Provide the (X, Y) coordinate of the cell's center where the given text is located.  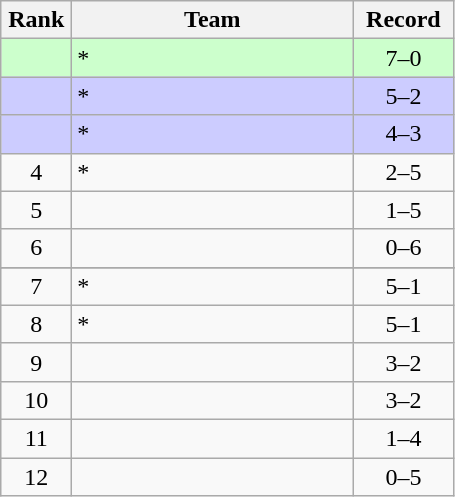
1–4 (404, 438)
8 (36, 324)
5–2 (404, 96)
10 (36, 400)
7 (36, 286)
0–5 (404, 477)
1–5 (404, 210)
9 (36, 362)
4 (36, 172)
2–5 (404, 172)
6 (36, 248)
11 (36, 438)
Team (212, 20)
Rank (36, 20)
12 (36, 477)
Record (404, 20)
5 (36, 210)
7–0 (404, 58)
4–3 (404, 134)
0–6 (404, 248)
